Capture the cell that displays the provided text and extract its [x, y] central coordinate. 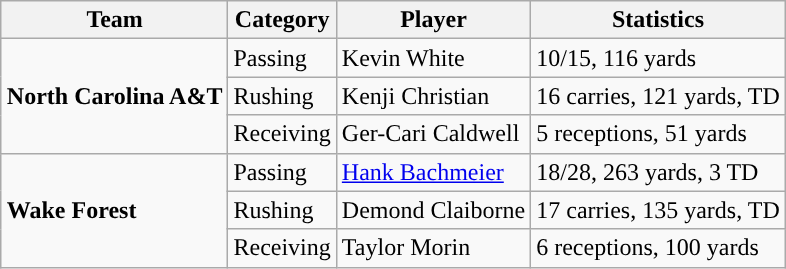
Statistics [658, 20]
Kenji Christian [433, 96]
Demond Claiborne [433, 210]
Kevin White [433, 58]
5 receptions, 51 yards [658, 134]
North Carolina A&T [114, 96]
6 receptions, 100 yards [658, 248]
17 carries, 135 yards, TD [658, 210]
Player [433, 20]
Team [114, 20]
Hank Bachmeier [433, 172]
Wake Forest [114, 210]
Ger-Cari Caldwell [433, 134]
Category [282, 20]
Taylor Morin [433, 248]
10/15, 116 yards [658, 58]
18/28, 263 yards, 3 TD [658, 172]
16 carries, 121 yards, TD [658, 96]
